Capture the cell that displays the provided text and extract its (x, y) central coordinate. 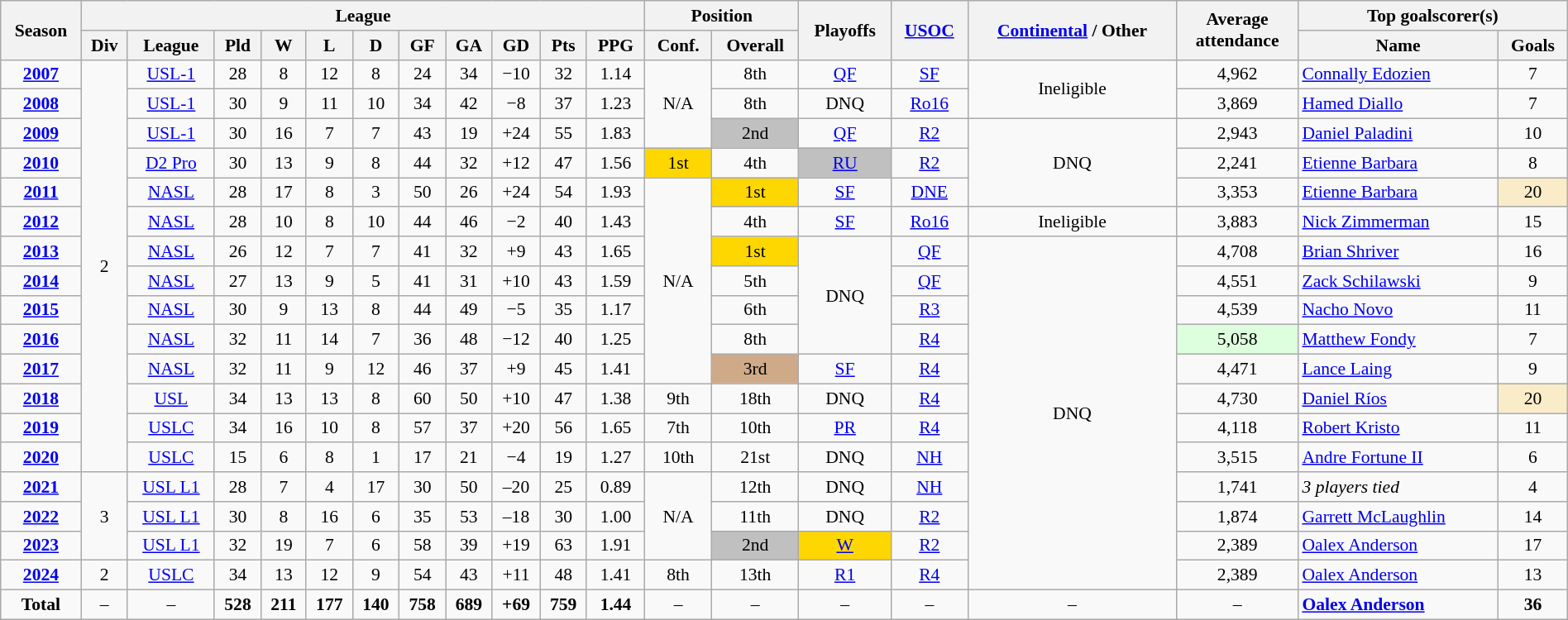
−8 (516, 104)
1.23 (615, 104)
3,353 (1237, 193)
1 (375, 458)
2024 (41, 575)
Nacho Novo (1398, 310)
D (375, 45)
Daniel Paladini (1398, 134)
2012 (41, 222)
4,551 (1237, 281)
31 (469, 281)
Hamed Diallo (1398, 104)
2013 (41, 251)
24 (423, 74)
3rd (756, 370)
528 (237, 605)
3,515 (1237, 458)
1.25 (615, 340)
21 (469, 458)
3,869 (1237, 104)
49 (469, 310)
759 (563, 605)
Pts (563, 45)
1.17 (615, 310)
177 (329, 605)
RU (845, 163)
9th (678, 398)
USOC (930, 30)
1.56 (615, 163)
GA (469, 45)
21st (756, 458)
Nick Zimmerman (1398, 222)
Robert Kristo (1398, 428)
1.93 (615, 193)
2008 (41, 104)
+69 (516, 605)
2009 (41, 134)
Brian Shriver (1398, 251)
+20 (516, 428)
689 (469, 605)
Name (1398, 45)
+11 (516, 575)
58 (423, 546)
1.83 (615, 134)
Overall (756, 45)
GF (423, 45)
4,962 (1237, 74)
758 (423, 605)
USL (170, 398)
4,539 (1237, 310)
DNE (930, 193)
56 (563, 428)
5 (375, 281)
−4 (516, 458)
211 (284, 605)
Daniel Ríos (1398, 398)
3,883 (1237, 222)
11th (756, 517)
−12 (516, 340)
2023 (41, 546)
2010 (41, 163)
−5 (516, 310)
+12 (516, 163)
Zack Schilawski (1398, 281)
Div (104, 45)
1.91 (615, 546)
42 (469, 104)
1.59 (615, 281)
Pld (237, 45)
Total (41, 605)
Andre Fortune II (1398, 458)
2011 (41, 193)
1,741 (1237, 487)
−2 (516, 222)
25 (563, 487)
–20 (516, 487)
5,058 (1237, 340)
39 (469, 546)
2016 (41, 340)
R3 (930, 310)
Average attendance (1237, 30)
2021 (41, 487)
2015 (41, 310)
18th (756, 398)
2014 (41, 281)
57 (423, 428)
2017 (41, 370)
1.00 (615, 517)
Season (41, 30)
Matthew Fondy (1398, 340)
Goals (1533, 45)
–18 (516, 517)
Connally Edozien (1398, 74)
Top goalscorer(s) (1432, 16)
1.27 (615, 458)
4,708 (1237, 251)
0.89 (615, 487)
27 (237, 281)
53 (469, 517)
Lance Laing (1398, 370)
2020 (41, 458)
+19 (516, 546)
6th (756, 310)
4,471 (1237, 370)
Continental / Other (1072, 30)
Playoffs (845, 30)
140 (375, 605)
GD (516, 45)
5th (756, 281)
1.38 (615, 398)
2007 (41, 74)
4,118 (1237, 428)
1.14 (615, 74)
63 (563, 546)
−10 (516, 74)
4,730 (1237, 398)
Garrett McLaughlin (1398, 517)
Conf. (678, 45)
55 (563, 134)
1.44 (615, 605)
13th (756, 575)
7th (678, 428)
60 (423, 398)
D2 Pro (170, 163)
2,943 (1237, 134)
2018 (41, 398)
PPG (615, 45)
3 players tied (1398, 487)
1,874 (1237, 517)
2,241 (1237, 163)
1.43 (615, 222)
R1 (845, 575)
45 (563, 370)
2022 (41, 517)
Position (722, 16)
2019 (41, 428)
12th (756, 487)
PR (845, 428)
L (329, 45)
